Locate the cell with the specified text and output its (x, y) center coordinate. 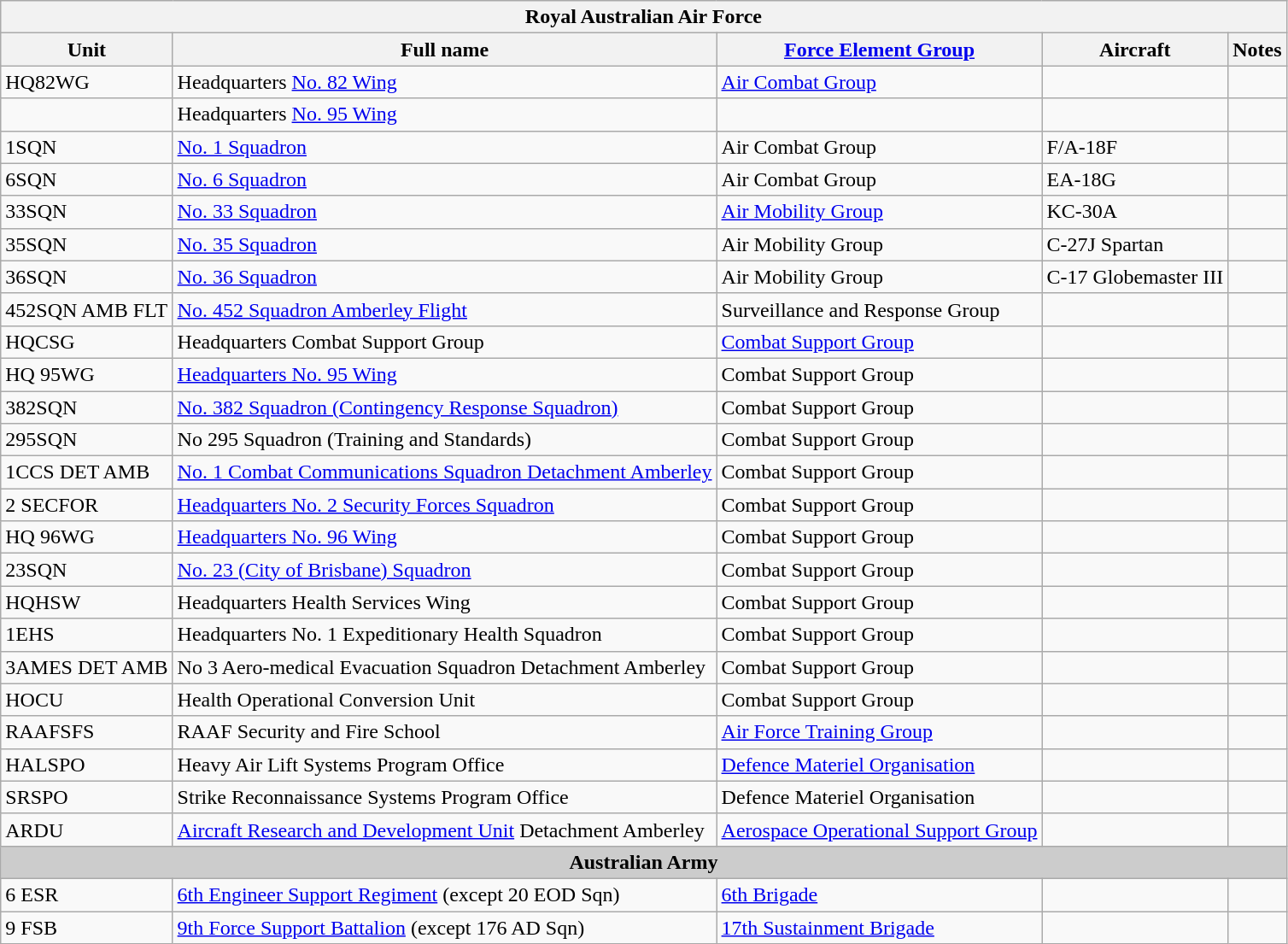
RAAF Security and Fire School (444, 732)
9 FSB (87, 927)
C-17 Globemaster III (1135, 277)
36SQN (87, 277)
C-27J Spartan (1135, 244)
Headquarters Health Services Wing (444, 602)
No 3 Aero-medical Evacuation Squadron Detachment Amberley (444, 667)
Force Element Group (880, 50)
Headquarters No. 96 Wing (444, 537)
No. 1 Squadron (444, 147)
HQ 95WG (87, 374)
Headquarters No. 2 Security Forces Squadron (444, 505)
Aircraft (1135, 50)
1EHS (87, 635)
35SQN (87, 244)
382SQN (87, 408)
Air Force Training Group (880, 732)
1SQN (87, 147)
SRSPO (87, 797)
Surveillance and Response Group (880, 309)
3AMES DET AMB (87, 667)
Australian Army (644, 862)
Unit (87, 50)
HQ 96WG (87, 537)
No. 1 Combat Communications Squadron Detachment Amberley (444, 472)
Royal Australian Air Force (644, 17)
Full name (444, 50)
No. 23 (City of Brisbane) Squadron (444, 570)
2 SECFOR (87, 505)
HALSPO (87, 765)
KC-30A (1135, 212)
Headquarters No. 82 Wing (444, 82)
Strike Reconnaissance Systems Program Office (444, 797)
Notes (1257, 50)
No. 33 Squadron (444, 212)
17th Sustainment Brigade (880, 927)
Aircraft Research and Development Unit Detachment Amberley (444, 830)
Aerospace Operational Support Group (880, 830)
HQ82WG (87, 82)
No 295 Squadron (Training and Standards) (444, 440)
1CCS DET AMB (87, 472)
EA-18G (1135, 179)
23SQN (87, 570)
HQHSW (87, 602)
452SQN AMB FLT (87, 309)
Heavy Air Lift Systems Program Office (444, 765)
No. 382 Squadron (Contingency Response Squadron) (444, 408)
6th Engineer Support Regiment (except 20 EOD Sqn) (444, 894)
HOCU (87, 700)
6SQN (87, 179)
ARDU (87, 830)
F/A-18F (1135, 147)
Headquarters Combat Support Group (444, 342)
RAAFSFS (87, 732)
6th Brigade (880, 894)
295SQN (87, 440)
No. 36 Squadron (444, 277)
No. 452 Squadron Amberley Flight (444, 309)
6 ESR (87, 894)
Headquarters No. 1 Expeditionary Health Squadron (444, 635)
9th Force Support Battalion (except 176 AD Sqn) (444, 927)
33SQN (87, 212)
No. 35 Squadron (444, 244)
No. 6 Squadron (444, 179)
Health Operational Conversion Unit (444, 700)
HQCSG (87, 342)
